Provide the [X, Y] coordinate of the cell's center where the given text is located.  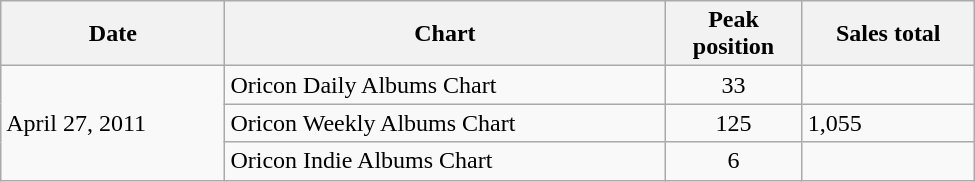
Oricon Indie Albums Chart [445, 161]
33 [734, 85]
125 [734, 123]
Sales total [888, 34]
Date [113, 34]
1,055 [888, 123]
Peakposition [734, 34]
6 [734, 161]
Chart [445, 34]
April 27, 2011 [113, 123]
Oricon Daily Albums Chart [445, 85]
Oricon Weekly Albums Chart [445, 123]
